Extract the (x, y) coordinate from the center of the cell holding the provided text.  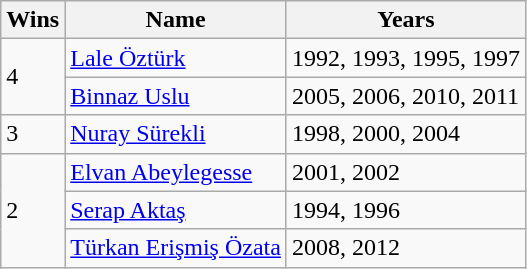
4 (33, 77)
2005, 2006, 2010, 2011 (406, 96)
Name (176, 20)
Lale Öztürk (176, 58)
Nuray Sürekli (176, 134)
1994, 1996 (406, 210)
Serap Aktaş (176, 210)
1992, 1993, 1995, 1997 (406, 58)
2 (33, 210)
Binnaz Uslu (176, 96)
2001, 2002 (406, 172)
Elvan Abeylegesse (176, 172)
1998, 2000, 2004 (406, 134)
2008, 2012 (406, 248)
Years (406, 20)
3 (33, 134)
Türkan Erişmiş Özata (176, 248)
Wins (33, 20)
